Output the (x, y) coordinate of the center of the cell containing the given text.  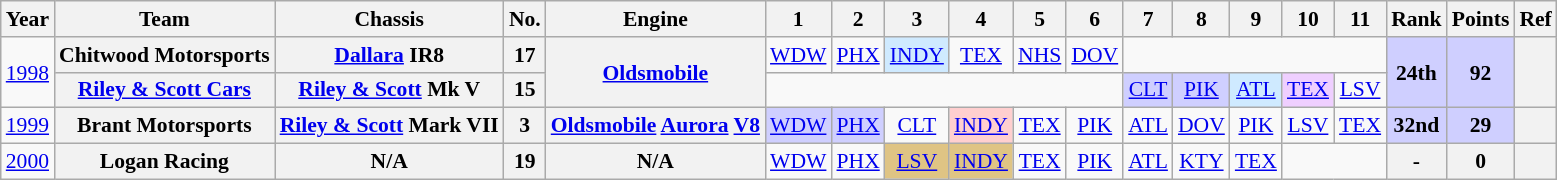
92 (1481, 72)
1999 (28, 126)
- (1416, 162)
KTY (1202, 162)
Engine (656, 19)
Ref (1535, 19)
Dallara IR8 (390, 55)
Chassis (390, 19)
Oldsmobile (656, 72)
24th (1416, 72)
32nd (1416, 126)
4 (981, 19)
8 (1202, 19)
Riley & Scott Mk V (390, 90)
0 (1481, 162)
10 (1308, 19)
17 (525, 55)
Logan Racing (164, 162)
NHS (1040, 55)
2 (858, 19)
Points (1481, 19)
Chitwood Motorsports (164, 55)
1998 (28, 72)
9 (1256, 19)
Rank (1416, 19)
No. (525, 19)
11 (1360, 19)
Brant Motorsports (164, 126)
Team (164, 19)
15 (525, 90)
Riley & Scott Mark VII (390, 126)
2000 (28, 162)
Riley & Scott Cars (164, 90)
Oldsmobile Aurora V8 (656, 126)
7 (1148, 19)
1 (798, 19)
6 (1094, 19)
29 (1481, 126)
5 (1040, 19)
19 (525, 162)
Year (28, 19)
